Locate the cell with the specified text and output its (X, Y) center coordinate. 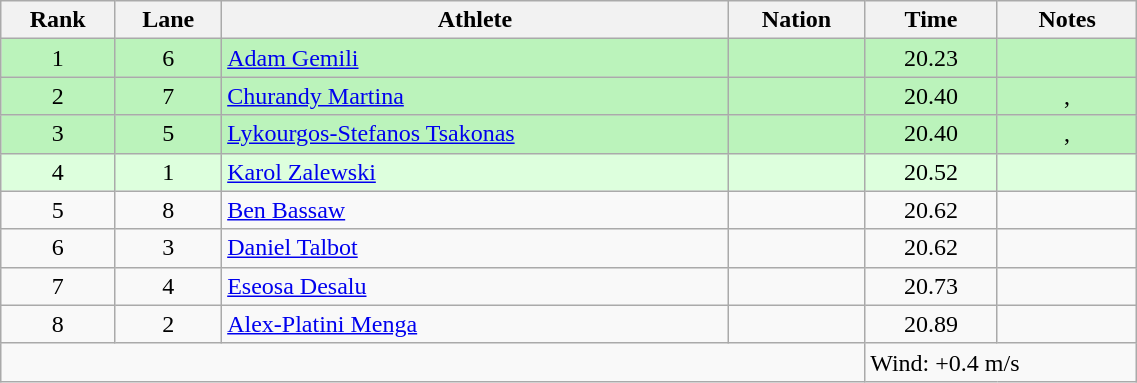
Alex-Platini Menga (476, 324)
Wind: +0.4 m/s (1001, 362)
Lykourgos-Stefanos Tsakonas (476, 134)
20.23 (932, 58)
Nation (796, 20)
Rank (58, 20)
Time (932, 20)
20.73 (932, 286)
Eseosa Desalu (476, 286)
Churandy Martina (476, 96)
Notes (1067, 20)
Lane (168, 20)
Ben Bassaw (476, 210)
20.52 (932, 172)
20.89 (932, 324)
Adam Gemili (476, 58)
Athlete (476, 20)
Karol Zalewski (476, 172)
Daniel Talbot (476, 248)
